From the cell containing the given text, extract its center point as (X, Y) coordinate. 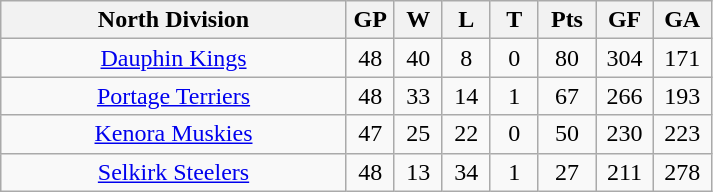
230 (625, 134)
80 (567, 58)
25 (418, 134)
8 (466, 58)
33 (418, 96)
50 (567, 134)
171 (682, 58)
14 (466, 96)
67 (567, 96)
40 (418, 58)
193 (682, 96)
278 (682, 172)
47 (370, 134)
Selkirk Steelers (174, 172)
T (514, 20)
North Division (174, 20)
266 (625, 96)
GF (625, 20)
GA (682, 20)
Dauphin Kings (174, 58)
13 (418, 172)
27 (567, 172)
223 (682, 134)
Pts (567, 20)
Portage Terriers (174, 96)
L (466, 20)
211 (625, 172)
GP (370, 20)
22 (466, 134)
W (418, 20)
304 (625, 58)
Kenora Muskies (174, 134)
34 (466, 172)
